Pinpoint the cell where the given text exists, returning its [x, y] midpoint coordinate. 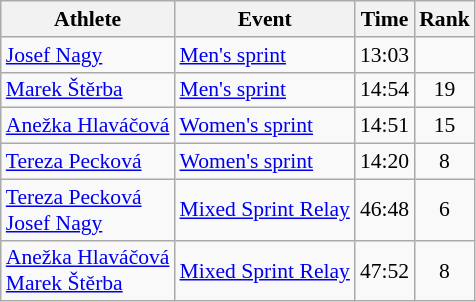
Josef Nagy [88, 55]
Event [264, 19]
47:52 [384, 270]
19 [444, 90]
14:51 [384, 126]
Anežka Hlaváčová [88, 126]
46:48 [384, 210]
Tereza PeckováJosef Nagy [88, 210]
14:20 [384, 162]
Anežka HlaváčováMarek Štěrba [88, 270]
Time [384, 19]
15 [444, 126]
Tereza Pecková [88, 162]
Athlete [88, 19]
Marek Štěrba [88, 90]
14:54 [384, 90]
6 [444, 210]
13:03 [384, 55]
Rank [444, 19]
